Pinpoint the cell where the given text exists, returning its [x, y] midpoint coordinate. 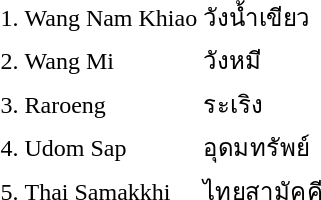
Udom Sap [111, 148]
Wang Mi [111, 60]
Raroeng [111, 104]
